From the cell containing the given text, extract its center point as [x, y] coordinate. 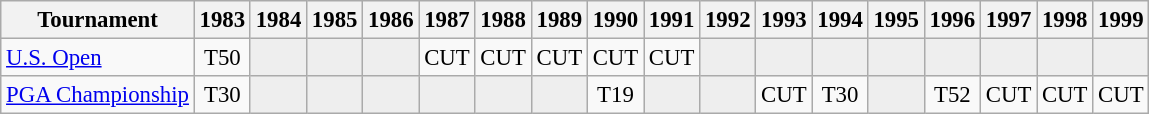
T50 [222, 58]
1995 [896, 20]
1983 [222, 20]
1988 [503, 20]
T52 [952, 95]
1992 [728, 20]
1989 [559, 20]
1993 [784, 20]
1991 [672, 20]
1986 [391, 20]
1999 [1121, 20]
1985 [335, 20]
1997 [1008, 20]
Tournament [98, 20]
1994 [840, 20]
1984 [278, 20]
1998 [1065, 20]
1990 [615, 20]
1987 [447, 20]
PGA Championship [98, 95]
1996 [952, 20]
T19 [615, 95]
U.S. Open [98, 58]
